Search for the cell housing the specified text and yield its (X, Y) center coordinate. 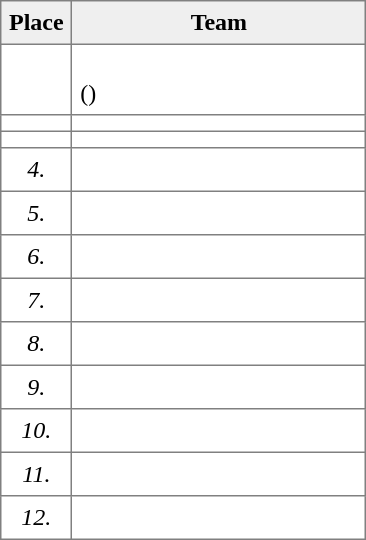
7. (36, 300)
Team (219, 23)
4. (36, 170)
6. (36, 257)
11. (36, 474)
Place (36, 23)
() (219, 79)
5. (36, 213)
10. (36, 431)
9. (36, 387)
8. (36, 344)
12. (36, 518)
